Detect which cell encompasses the target text, then output its [X, Y] center coordinate. 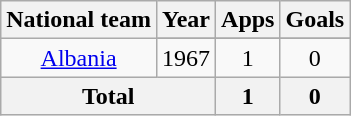
1967 [186, 58]
Apps [248, 20]
Albania [79, 58]
National team [79, 20]
Total [108, 96]
Year [186, 20]
Goals [315, 20]
